Return the (x, y) coordinate for the center point of the cell that contains the specified text.  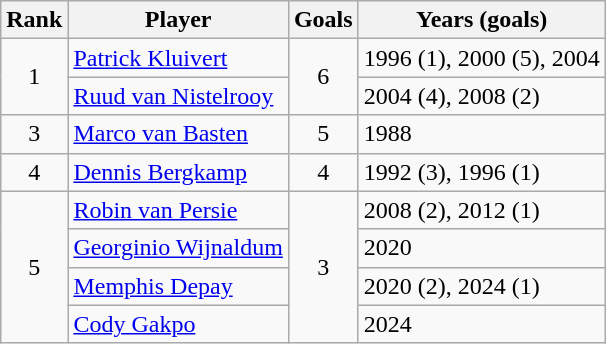
Patrick Kluivert (178, 58)
Years (goals) (482, 20)
2020 (482, 248)
Player (178, 20)
2020 (2), 2024 (1) (482, 286)
Memphis Depay (178, 286)
Robin van Persie (178, 210)
Goals (323, 20)
6 (323, 77)
Cody Gakpo (178, 324)
Rank (34, 20)
Georginio Wijnaldum (178, 248)
1992 (3), 1996 (1) (482, 172)
1 (34, 77)
Dennis Bergkamp (178, 172)
2004 (4), 2008 (2) (482, 96)
Ruud van Nistelrooy (178, 96)
1996 (1), 2000 (5), 2004 (482, 58)
2008 (2), 2012 (1) (482, 210)
1988 (482, 134)
Marco van Basten (178, 134)
2024 (482, 324)
